Pinpoint the cell where the given text exists, returning its (x, y) midpoint coordinate. 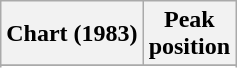
Peakposition (189, 34)
Chart (1983) (72, 34)
